Search for the cell housing the specified text and yield its [X, Y] center coordinate. 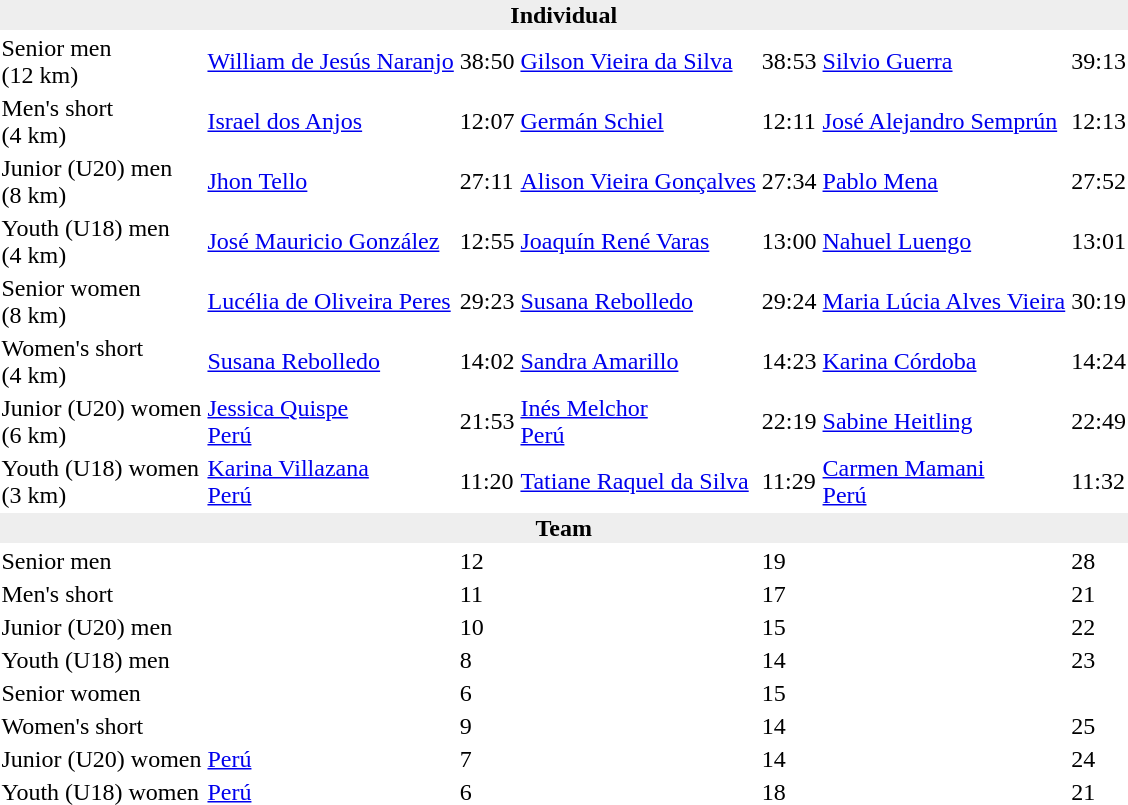
22:19 [789, 422]
Senior men(12 km) [102, 62]
Sandra Amarillo [638, 362]
Team [564, 528]
22 [1099, 627]
Youth (U18) men [102, 660]
28 [1099, 561]
23 [1099, 660]
11 [487, 594]
11:20 [487, 482]
Individual [564, 15]
19 [789, 561]
Jhon Tello [330, 182]
12 [487, 561]
Junior (U20) men [102, 627]
13:00 [789, 242]
27:34 [789, 182]
12:13 [1099, 122]
Women's short [102, 726]
8 [487, 660]
17 [789, 594]
Sabine Heitling [944, 422]
12:11 [789, 122]
Carmen Mamani Perú [944, 482]
Youth (U18) men(4 km) [102, 242]
Silvio Guerra [944, 62]
12:07 [487, 122]
13:01 [1099, 242]
Maria Lúcia Alves Vieira [944, 302]
Junior (U20) men(8 km) [102, 182]
Senior women(8 km) [102, 302]
Inés Melchor Perú [638, 422]
21:53 [487, 422]
21 [1099, 594]
14:24 [1099, 362]
José Mauricio González [330, 242]
Senior men [102, 561]
24 [1099, 759]
27:11 [487, 182]
Karina Córdoba [944, 362]
22:49 [1099, 422]
6 [487, 693]
Men's short [102, 594]
Joaquín René Varas [638, 242]
39:13 [1099, 62]
Alison Vieira Gonçalves [638, 182]
12:55 [487, 242]
14:02 [487, 362]
Youth (U18) women(3 km) [102, 482]
Tatiane Raquel da Silva [638, 482]
29:23 [487, 302]
38:50 [487, 62]
Women's short(4 km) [102, 362]
Senior women [102, 693]
9 [487, 726]
José Alejandro Semprún [944, 122]
10 [487, 627]
Perú [330, 759]
25 [1099, 726]
Karina Villazana Perú [330, 482]
Jessica Quispe Perú [330, 422]
38:53 [789, 62]
Pablo Mena [944, 182]
Israel dos Anjos [330, 122]
11:29 [789, 482]
Germán Schiel [638, 122]
27:52 [1099, 182]
Gilson Vieira da Silva [638, 62]
Nahuel Luengo [944, 242]
14:23 [789, 362]
7 [487, 759]
Lucélia de Oliveira Peres [330, 302]
30:19 [1099, 302]
29:24 [789, 302]
Junior (U20) women [102, 759]
Junior (U20) women(6 km) [102, 422]
Men's short(4 km) [102, 122]
William de Jesús Naranjo [330, 62]
11:32 [1099, 482]
